Provide the [x, y] coordinate of the cell's center where the given text is located.  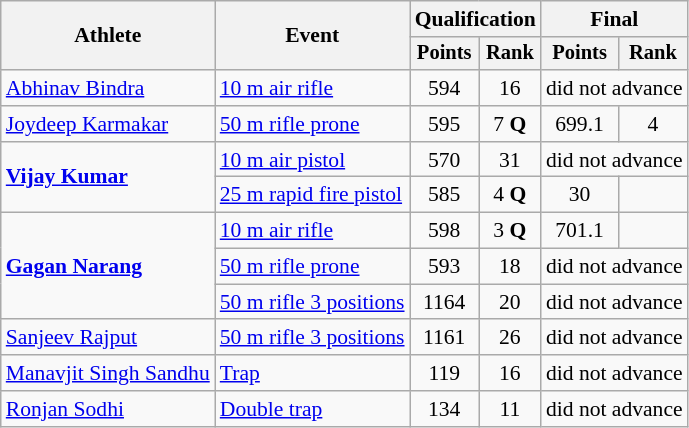
Joydeep Karmakar [108, 124]
598 [444, 231]
701.1 [580, 231]
20 [510, 302]
Final [614, 19]
4 Q [510, 195]
31 [510, 160]
594 [444, 88]
Event [312, 36]
Abhinav Bindra [108, 88]
Trap [312, 373]
4 [652, 124]
1161 [444, 338]
Ronjan Sodhi [108, 409]
Double trap [312, 409]
25 m rapid fire pistol [312, 195]
570 [444, 160]
119 [444, 373]
11 [510, 409]
30 [580, 195]
593 [444, 267]
Qualification [476, 19]
Gagan Narang [108, 266]
26 [510, 338]
7 Q [510, 124]
Athlete [108, 36]
699.1 [580, 124]
18 [510, 267]
3 Q [510, 231]
1164 [444, 302]
Vijay Kumar [108, 178]
Manavjit Singh Sandhu [108, 373]
10 m air pistol [312, 160]
134 [444, 409]
585 [444, 195]
595 [444, 124]
Sanjeev Rajput [108, 338]
